Extract the [x, y] coordinate from the center of the cell holding the provided text.  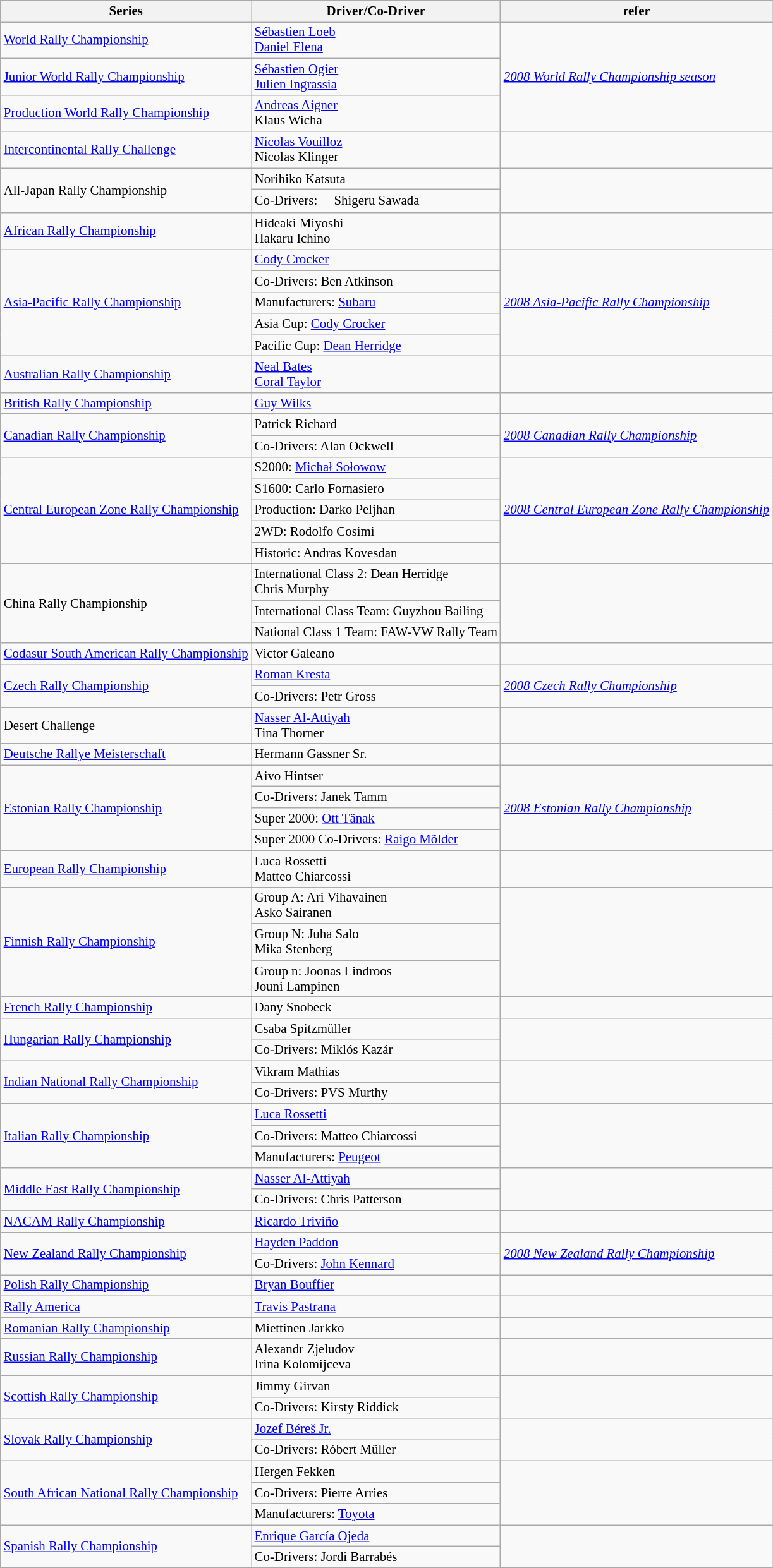
Australian Rally Championship [126, 375]
Middle East Rally Championship [126, 1189]
Driver/Co-Driver [376, 11]
Jimmy Girvan [376, 1386]
Co-Drivers: John Kennard [376, 1264]
Co-Drivers: Shigeru Sawada [376, 201]
Neal Bates Coral Taylor [376, 375]
Rally America [126, 1307]
Junior World Rally Championship [126, 76]
Co-Drivers: Matteo Chiarcossi [376, 1136]
Asia-Pacific Rally Championship [126, 302]
Deutsche Rallye Meisterschaft [126, 754]
Pacific Cup: Dean Herridge [376, 346]
2008 Estonian Rally Championship [636, 807]
Hayden Paddon [376, 1243]
World Rally Championship [126, 40]
S1600: Carlo Fornasiero [376, 489]
2WD: Rodolfo Cosimi [376, 532]
NACAM Rally Championship [126, 1221]
Dany Snobeck [376, 1008]
French Rally Championship [126, 1008]
2008 Central European Zone Rally Championship [636, 510]
Miettinen Jarkko [376, 1328]
Group n: Joonas Lindroos Jouni Lampinen [376, 979]
Czech Rally Championship [126, 686]
South African National Rally Championship [126, 1493]
Alexandr Zjeludov Irina Kolomijceva [376, 1357]
Guy Wilks [376, 403]
Roman Kresta [376, 675]
Cody Crocker [376, 260]
Co-Drivers: Miklós Kazár [376, 1050]
Manufacturers: Subaru [376, 303]
Desert Challenge [126, 725]
Series [126, 11]
Central European Zone Rally Championship [126, 510]
Nasser Al-Attiyah Tina Thorner [376, 725]
Estonian Rally Championship [126, 807]
Russian Rally Championship [126, 1357]
Enrique García Ojeda [376, 1536]
Hideaki Miyoshi Hakaru Ichino [376, 231]
Polish Rally Championship [126, 1286]
Historic: Andras Kovesdan [376, 553]
Hungarian Rally Championship [126, 1040]
Co-Drivers: PVS Murthy [376, 1093]
Manufacturers: Toyota [376, 1514]
China Rally Championship [126, 603]
Co-Drivers: Chris Patterson [376, 1200]
Nasser Al-Attiyah [376, 1178]
2008 Asia-Pacific Rally Championship [636, 302]
Asia Cup: Cody Crocker [376, 324]
National Class 1 Team: FAW-VW Rally Team [376, 632]
Co-Drivers: Ben Atkinson [376, 281]
Super 2000 Co-Drivers: Raigo Mõlder [376, 840]
Jozef Béreš Jr. [376, 1429]
Co-Drivers: Róbert Müller [376, 1450]
Co-Drivers: Janek Tamm [376, 797]
Csaba Spitzmüller [376, 1029]
Nicolas Vouilloz Nicolas Klinger [376, 150]
Scottish Rally Championship [126, 1397]
Italian Rally Championship [126, 1136]
All-Japan Rally Championship [126, 191]
S2000: Michał Sołowow [376, 467]
Luca Rossetti [376, 1114]
Vikram Mathias [376, 1071]
Super 2000: Ott Tänak [376, 819]
Codasur South American Rally Championship [126, 654]
Co-Drivers: Jordi Barrabés [376, 1557]
2008 Czech Rally Championship [636, 686]
New Zealand Rally Championship [126, 1253]
Bryan Bouffier [376, 1286]
2008 World Rally Championship season [636, 76]
Intercontinental Rally Challenge [126, 150]
Aivo Hintser [376, 776]
Manufacturers: Peugeot [376, 1157]
Group N: Juha Salo Mika Stenberg [376, 942]
Co-Drivers: Pierre Arries [376, 1493]
Victor Galeano [376, 654]
Indian National Rally Championship [126, 1082]
Ricardo Triviño [376, 1221]
Patrick Richard [376, 425]
European Rally Championship [126, 869]
Co-Drivers: Kirsty Riddick [376, 1408]
Group A: Ari Vihavainen Asko Sairanen [376, 905]
Spanish Rally Championship [126, 1547]
Norihiko Katsuta [376, 179]
Co-Drivers: Petr Gross [376, 696]
Luca Rossetti Matteo Chiarcossi [376, 869]
Slovak Rally Championship [126, 1440]
Andreas Aigner Klaus Wicha [376, 113]
Sébastien Ogier Julien Ingrassia [376, 76]
Production: Darko Peljhan [376, 510]
2008 Canadian Rally Championship [636, 435]
Hergen Fekken [376, 1471]
Co-Drivers: Alan Ockwell [376, 446]
Hermann Gassner Sr. [376, 754]
Sébastien Loeb Daniel Elena [376, 40]
International Class Team: Guyzhou Bailing [376, 611]
African Rally Championship [126, 231]
Finnish Rally Championship [126, 942]
International Class 2: Dean Herridge Chris Murphy [376, 582]
2008 New Zealand Rally Championship [636, 1253]
Canadian Rally Championship [126, 435]
Production World Rally Championship [126, 113]
refer [636, 11]
Romanian Rally Championship [126, 1328]
Travis Pastrana [376, 1307]
British Rally Championship [126, 403]
